Determine the [x, y] coordinate at the center of the cell enclosing the given text.  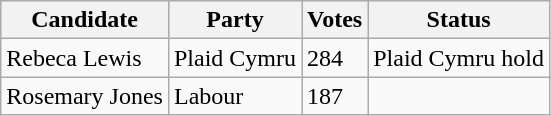
Candidate [85, 20]
284 [335, 58]
Status [459, 20]
Plaid Cymru [234, 58]
Votes [335, 20]
Rosemary Jones [85, 96]
Rebeca Lewis [85, 58]
Labour [234, 96]
Party [234, 20]
187 [335, 96]
Plaid Cymru hold [459, 58]
